Pinpoint the cell where the given text exists, returning its [x, y] midpoint coordinate. 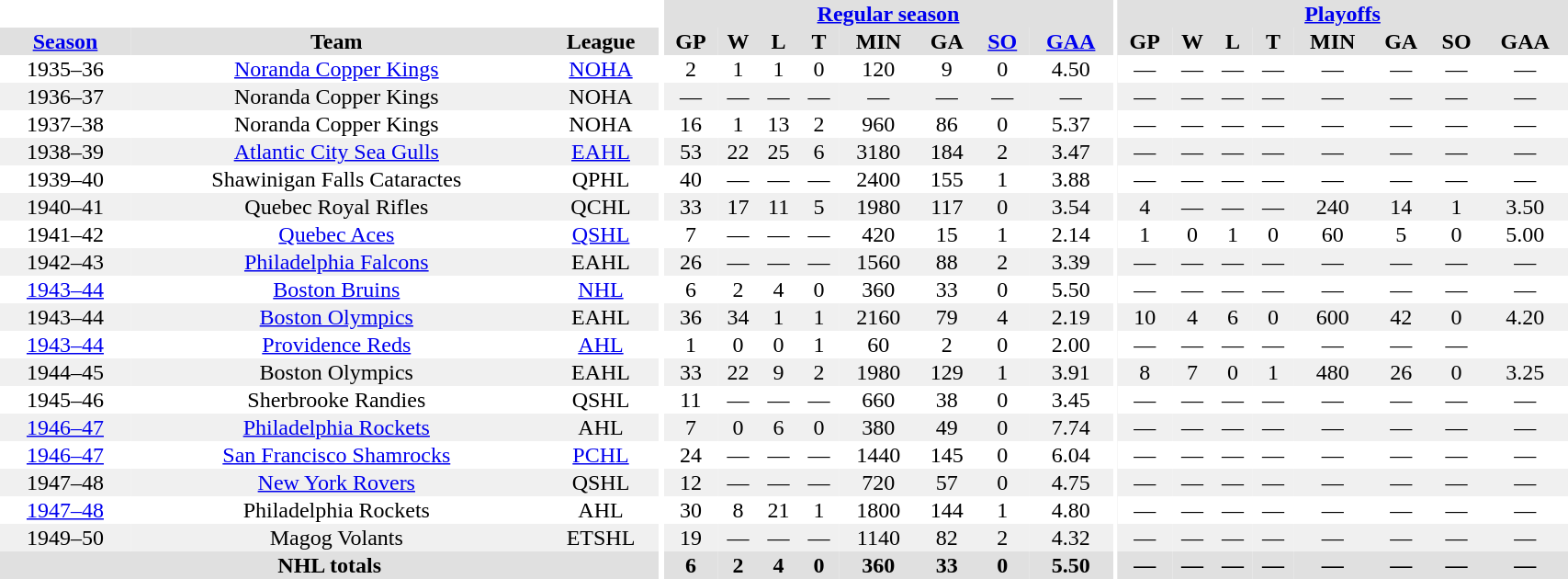
30 [691, 510]
10 [1145, 317]
380 [878, 427]
Regular season [887, 14]
12 [691, 482]
34 [739, 317]
5.00 [1525, 234]
Team [336, 41]
NHL [601, 289]
42 [1401, 317]
480 [1332, 372]
1938–39 [65, 152]
960 [878, 124]
184 [947, 152]
88 [947, 262]
NHL totals [329, 565]
San Francisco Shamrocks [336, 455]
17 [739, 207]
16 [691, 124]
2.19 [1071, 317]
3.47 [1071, 152]
720 [878, 482]
129 [947, 372]
1944–45 [65, 372]
3.91 [1071, 372]
420 [878, 234]
1140 [878, 538]
Boston Bruins [336, 289]
4.32 [1071, 538]
36 [691, 317]
21 [779, 510]
14 [1401, 207]
82 [947, 538]
1800 [878, 510]
40 [691, 179]
144 [947, 510]
2.00 [1071, 345]
Providence Reds [336, 345]
120 [878, 69]
1560 [878, 262]
1945–46 [65, 400]
53 [691, 152]
25 [779, 152]
24 [691, 455]
1949–50 [65, 538]
PCHL [601, 455]
13 [779, 124]
3.25 [1525, 372]
6.04 [1071, 455]
1941–42 [65, 234]
86 [947, 124]
117 [947, 207]
Philadelphia Falcons [336, 262]
155 [947, 179]
3.88 [1071, 179]
QPHL [601, 179]
1935–36 [65, 69]
New York Rovers [336, 482]
240 [1332, 207]
2400 [878, 179]
2160 [878, 317]
600 [1332, 317]
ETSHL [601, 538]
Quebec Royal Rifles [336, 207]
3.39 [1071, 262]
49 [947, 427]
4.20 [1525, 317]
4.80 [1071, 510]
1440 [878, 455]
League [601, 41]
1939–40 [65, 179]
3.54 [1071, 207]
19 [691, 538]
Season [65, 41]
2.14 [1071, 234]
Quebec Aces [336, 234]
1936–37 [65, 96]
145 [947, 455]
4.75 [1071, 482]
3.50 [1525, 207]
1940–41 [65, 207]
QCHL [601, 207]
4.50 [1071, 69]
Magog Volants [336, 538]
38 [947, 400]
3.45 [1071, 400]
1937–38 [65, 124]
79 [947, 317]
660 [878, 400]
1942–43 [65, 262]
7.74 [1071, 427]
Shawinigan Falls Cataractes [336, 179]
15 [947, 234]
Playoffs [1343, 14]
Sherbrooke Randies [336, 400]
Atlantic City Sea Gulls [336, 152]
57 [947, 482]
3180 [878, 152]
5.37 [1071, 124]
